Extract the [x, y] coordinate from the center of the cell holding the provided text.  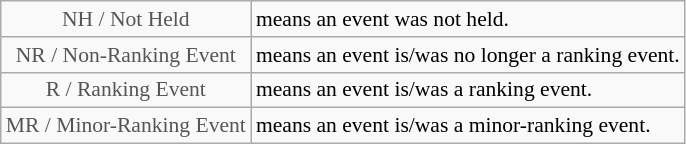
means an event was not held. [468, 19]
means an event is/was a ranking event. [468, 90]
R / Ranking Event [126, 90]
means an event is/was a minor-ranking event. [468, 126]
NH / Not Held [126, 19]
means an event is/was no longer a ranking event. [468, 55]
NR / Non-Ranking Event [126, 55]
MR / Minor-Ranking Event [126, 126]
